Locate the cell with the specified text and output its (X, Y) center coordinate. 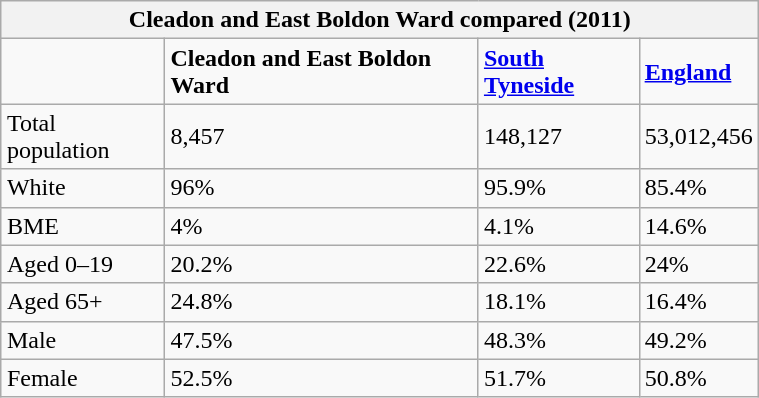
Cleadon and East Boldon Ward compared (2011) (380, 20)
22.6% (558, 264)
14.6% (698, 226)
49.2% (698, 340)
20.2% (322, 264)
95.9% (558, 188)
4.1% (558, 226)
24.8% (322, 302)
Cleadon and East Boldon Ward (322, 72)
47.5% (322, 340)
Aged 65+ (83, 302)
Aged 0–19 (83, 264)
48.3% (558, 340)
BME (83, 226)
18.1% (558, 302)
South Tyneside (558, 72)
Female (83, 378)
8,457 (322, 136)
50.8% (698, 378)
96% (322, 188)
53,012,456 (698, 136)
148,127 (558, 136)
Male (83, 340)
16.4% (698, 302)
52.5% (322, 378)
24% (698, 264)
Total population (83, 136)
England (698, 72)
4% (322, 226)
White (83, 188)
85.4% (698, 188)
51.7% (558, 378)
